Identify which cell holds the provided text, then report its (x, y) central coordinate. 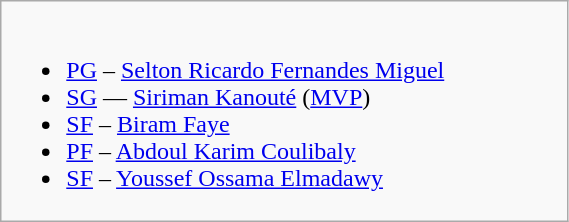
PG – Selton Ricardo Fernandes MiguelSG — Siriman Kanouté (MVP)SF – Biram FayePF – Abdoul Karim CoulibalySF – Youssef Ossama Elmadawy (284, 112)
